Detect which cell encompasses the target text, then output its (X, Y) center coordinate. 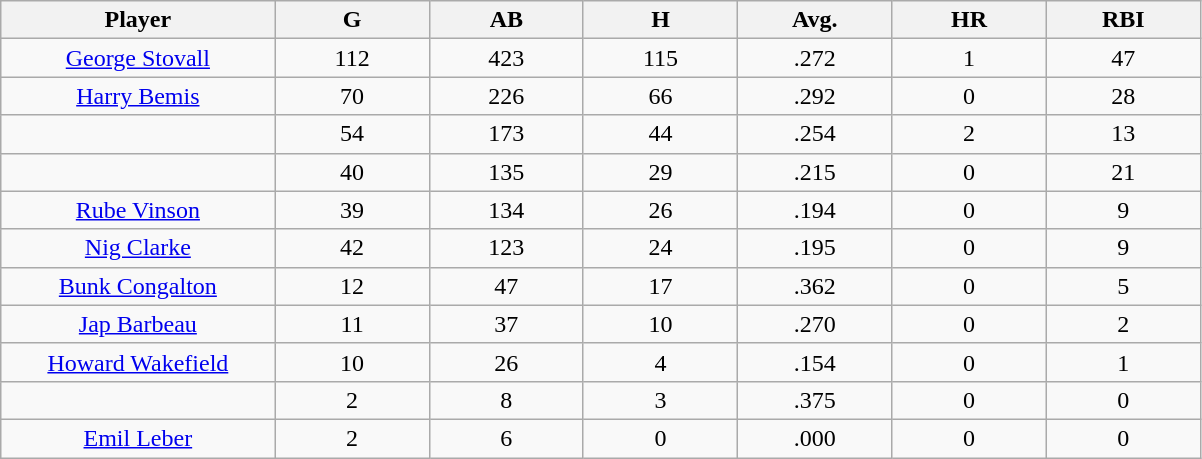
21 (1123, 172)
.292 (815, 96)
54 (352, 134)
Howard Wakefield (138, 362)
Avg. (815, 20)
.000 (815, 438)
115 (660, 58)
.194 (815, 210)
.270 (815, 324)
42 (352, 248)
Bunk Congalton (138, 286)
28 (1123, 96)
AB (506, 20)
3 (660, 400)
24 (660, 248)
17 (660, 286)
123 (506, 248)
112 (352, 58)
HR (969, 20)
Nig Clarke (138, 248)
Rube Vinson (138, 210)
Harry Bemis (138, 96)
RBI (1123, 20)
40 (352, 172)
.195 (815, 248)
8 (506, 400)
6 (506, 438)
.362 (815, 286)
39 (352, 210)
.254 (815, 134)
G (352, 20)
13 (1123, 134)
11 (352, 324)
70 (352, 96)
.375 (815, 400)
Player (138, 20)
.215 (815, 172)
.272 (815, 58)
12 (352, 286)
4 (660, 362)
44 (660, 134)
173 (506, 134)
37 (506, 324)
135 (506, 172)
226 (506, 96)
Emil Leber (138, 438)
423 (506, 58)
29 (660, 172)
5 (1123, 286)
H (660, 20)
134 (506, 210)
George Stovall (138, 58)
66 (660, 96)
.154 (815, 362)
Jap Barbeau (138, 324)
